Scan for the cell matching the given text and deliver its [X, Y] coordinate at center. 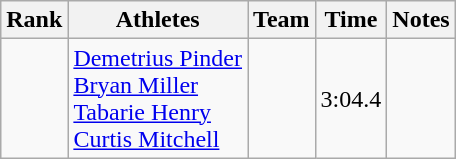
Athletes [158, 20]
Rank [34, 20]
Team [282, 20]
Demetrius PinderBryan MillerTabarie HenryCurtis Mitchell [158, 98]
Notes [421, 20]
Time [351, 20]
3:04.4 [351, 98]
